Capture the cell that displays the provided text and extract its (x, y) central coordinate. 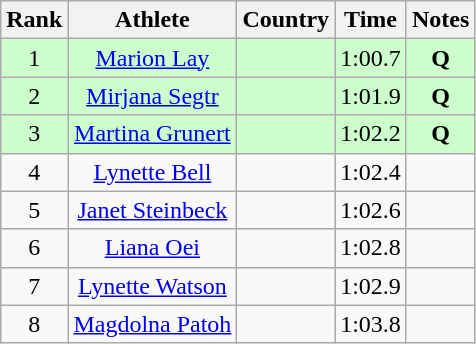
1:02.2 (371, 134)
7 (34, 286)
Notes (440, 20)
4 (34, 172)
Liana Oei (152, 248)
Lynette Bell (152, 172)
3 (34, 134)
Lynette Watson (152, 286)
Athlete (152, 20)
2 (34, 96)
Time (371, 20)
8 (34, 324)
5 (34, 210)
Rank (34, 20)
1:02.8 (371, 248)
1:00.7 (371, 58)
Martina Grunert (152, 134)
1:03.8 (371, 324)
1:02.4 (371, 172)
Mirjana Segtr (152, 96)
1:02.6 (371, 210)
1:02.9 (371, 286)
1 (34, 58)
Magdolna Patoh (152, 324)
1:01.9 (371, 96)
Country (286, 20)
Janet Steinbeck (152, 210)
6 (34, 248)
Marion Lay (152, 58)
